Output the (x, y) coordinate of the center of the cell containing the given text.  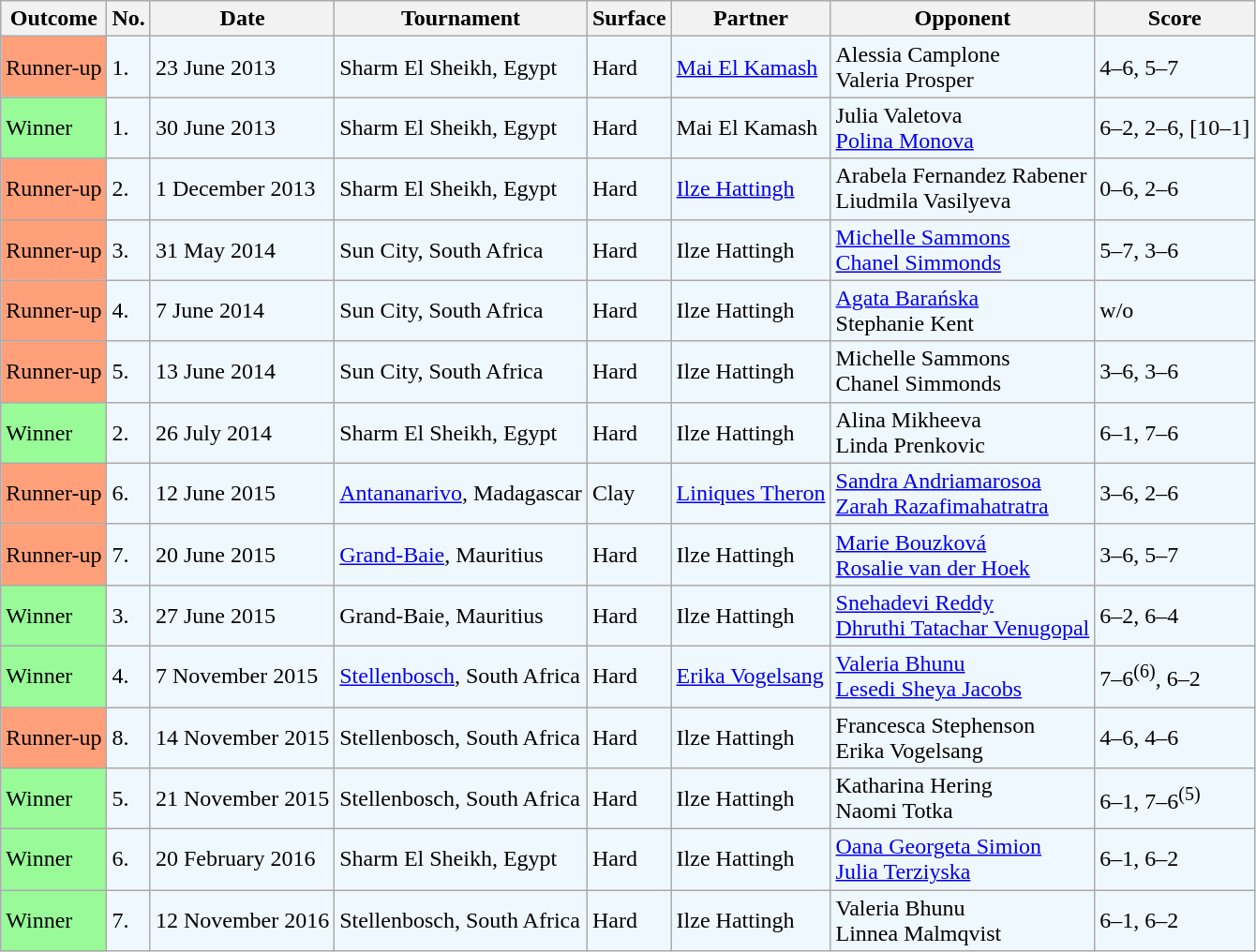
Liniques Theron (751, 493)
Francesca Stephenson Erika Vogelsang (963, 736)
Clay (629, 493)
7–6(6), 6–2 (1175, 677)
Antananarivo, Madagascar (461, 493)
6–1, 7–6(5) (1175, 798)
12 June 2015 (242, 493)
Agata Barańska Stephanie Kent (963, 311)
3–6, 2–6 (1175, 493)
Arabela Fernandez Rabener Liudmila Vasilyeva (963, 189)
Alina Mikheeva Linda Prenkovic (963, 433)
Katharina Hering Naomi Totka (963, 798)
Sandra Andriamarosoa Zarah Razafimahatratra (963, 493)
Partner (751, 19)
3–6, 5–7 (1175, 555)
8. (128, 736)
Surface (629, 19)
7 June 2014 (242, 311)
Snehadevi Reddy Dhruthi Tatachar Venugopal (963, 615)
Score (1175, 19)
Outcome (54, 19)
23 June 2013 (242, 67)
12 November 2016 (242, 920)
6–1, 7–6 (1175, 433)
5–7, 3–6 (1175, 249)
0–6, 2–6 (1175, 189)
Tournament (461, 19)
Opponent (963, 19)
21 November 2015 (242, 798)
Alessia Camplone Valeria Prosper (963, 67)
w/o (1175, 311)
20 February 2016 (242, 860)
30 June 2013 (242, 127)
27 June 2015 (242, 615)
6–2, 2–6, [10–1] (1175, 127)
14 November 2015 (242, 736)
Valeria Bhunu Lesedi Sheya Jacobs (963, 677)
31 May 2014 (242, 249)
Date (242, 19)
Valeria Bhunu Linnea Malmqvist (963, 920)
4–6, 5–7 (1175, 67)
No. (128, 19)
4–6, 4–6 (1175, 736)
7 November 2015 (242, 677)
1 December 2013 (242, 189)
Oana Georgeta Simion Julia Terziyska (963, 860)
Julia Valetova Polina Monova (963, 127)
20 June 2015 (242, 555)
13 June 2014 (242, 371)
Marie Bouzková Rosalie van der Hoek (963, 555)
3–6, 3–6 (1175, 371)
26 July 2014 (242, 433)
6–2, 6–4 (1175, 615)
Erika Vogelsang (751, 677)
